Pinpoint the cell where the given text exists, returning its (x, y) midpoint coordinate. 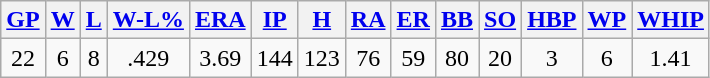
76 (368, 58)
HBP (552, 20)
144 (274, 58)
59 (413, 58)
3.69 (220, 58)
1.41 (671, 58)
8 (94, 58)
WHIP (671, 20)
WP (607, 20)
W (62, 20)
GP (23, 20)
80 (456, 58)
ER (413, 20)
IP (274, 20)
3 (552, 58)
H (322, 20)
123 (322, 58)
L (94, 20)
RA (368, 20)
W-L% (148, 20)
20 (500, 58)
SO (500, 20)
BB (456, 20)
.429 (148, 58)
ERA (220, 20)
22 (23, 58)
